For the text-containing cell, return its midpoint in (X, Y) coordinate format. 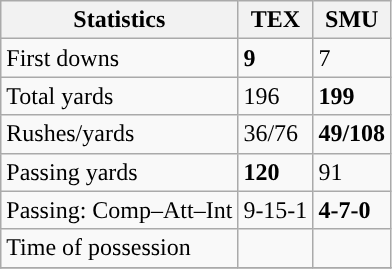
Time of possession (120, 248)
Total yards (120, 96)
49/108 (352, 134)
9-15-1 (276, 210)
36/76 (276, 134)
Statistics (120, 20)
4-7-0 (352, 210)
199 (352, 96)
First downs (120, 58)
TEX (276, 20)
9 (276, 58)
SMU (352, 20)
Passing yards (120, 172)
196 (276, 96)
120 (276, 172)
Passing: Comp–Att–Int (120, 210)
91 (352, 172)
Rushes/yards (120, 134)
7 (352, 58)
